Return the (X, Y) coordinate for the center point of the cell that contains the specified text.  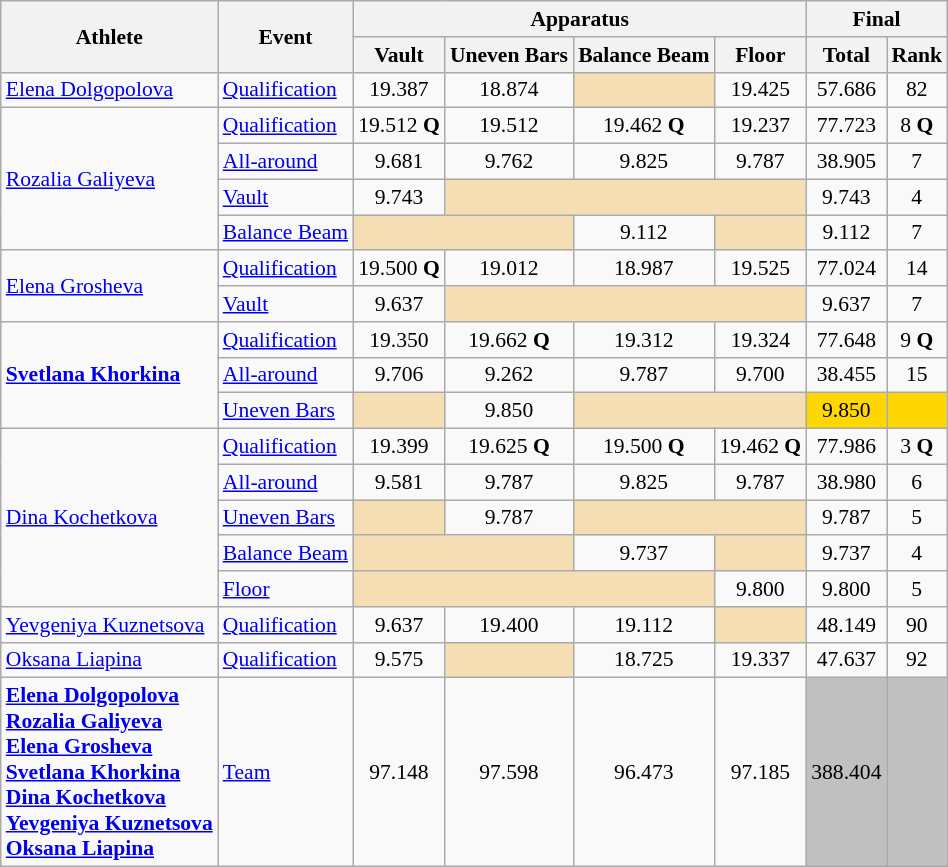
97.185 (761, 772)
9.700 (761, 375)
9 Q (916, 340)
Final (876, 19)
77.986 (846, 447)
Elena DolgopolovaRozalia GaliyevaElena GroshevaSvetlana KhorkinaDina KochetkovaYevgeniya KuznetsovaOksana Liapina (110, 772)
18.874 (509, 90)
97.598 (509, 772)
9.262 (509, 375)
38.905 (846, 162)
77.648 (846, 340)
47.637 (846, 660)
Svetlana Khorkina (110, 376)
388.404 (846, 772)
38.455 (846, 375)
57.686 (846, 90)
48.149 (846, 625)
Rozalia Galiyeva (110, 179)
19.425 (761, 90)
9.575 (399, 660)
Dina Kochetkova (110, 518)
19.512 (509, 126)
19.337 (761, 660)
19.387 (399, 90)
Event (286, 36)
Elena Grosheva (110, 286)
19.399 (399, 447)
19.525 (761, 269)
Rank (916, 55)
77.723 (846, 126)
9.581 (399, 482)
77.024 (846, 269)
82 (916, 90)
14 (916, 269)
92 (916, 660)
18.987 (644, 269)
8 Q (916, 126)
19.662 Q (509, 340)
9.706 (399, 375)
Team (286, 772)
6 (916, 482)
19.512 Q (399, 126)
3 Q (916, 447)
19.625 Q (509, 447)
Elena Dolgopolova (110, 90)
9.762 (509, 162)
19.237 (761, 126)
19.400 (509, 625)
97.148 (399, 772)
Total (846, 55)
Athlete (110, 36)
Apparatus (580, 19)
96.473 (644, 772)
19.324 (761, 340)
Yevgeniya Kuznetsova (110, 625)
90 (916, 625)
19.350 (399, 340)
9.681 (399, 162)
18.725 (644, 660)
19.112 (644, 625)
38.980 (846, 482)
15 (916, 375)
19.312 (644, 340)
19.012 (509, 269)
Oksana Liapina (110, 660)
